For the text-containing cell, return its midpoint in [X, Y] coordinate format. 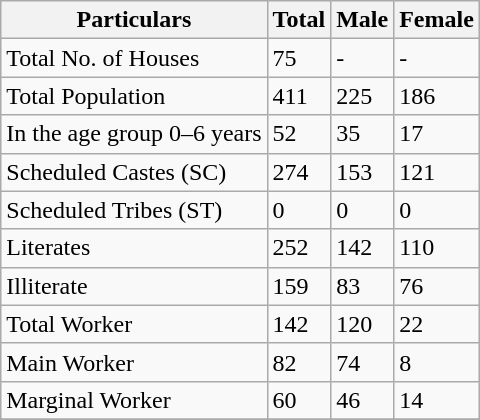
22 [437, 324]
Particulars [134, 20]
Literates [134, 248]
Illiterate [134, 286]
Total Population [134, 96]
Total [299, 20]
74 [362, 362]
83 [362, 286]
153 [362, 172]
17 [437, 134]
8 [437, 362]
52 [299, 134]
Marginal Worker [134, 400]
Female [437, 20]
Main Worker [134, 362]
186 [437, 96]
60 [299, 400]
110 [437, 248]
82 [299, 362]
411 [299, 96]
Male [362, 20]
225 [362, 96]
75 [299, 58]
In the age group 0–6 years [134, 134]
252 [299, 248]
14 [437, 400]
120 [362, 324]
46 [362, 400]
Total No. of Houses [134, 58]
121 [437, 172]
Total Worker [134, 324]
Scheduled Tribes (ST) [134, 210]
274 [299, 172]
76 [437, 286]
35 [362, 134]
159 [299, 286]
Scheduled Castes (SC) [134, 172]
